Capture the cell that displays the provided text and extract its (x, y) central coordinate. 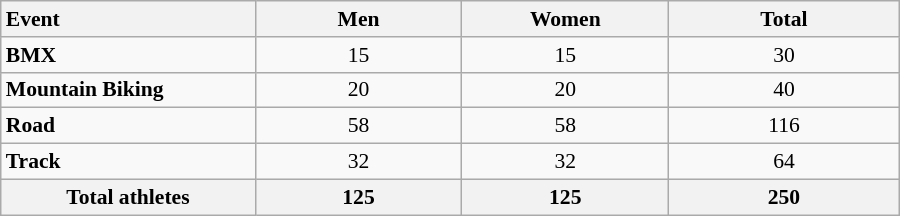
Road (128, 126)
Total athletes (128, 197)
40 (784, 90)
Event (128, 19)
30 (784, 55)
BMX (128, 55)
Men (358, 19)
Total (784, 19)
Mountain Biking (128, 90)
Women (566, 19)
64 (784, 162)
Track (128, 162)
116 (784, 126)
250 (784, 197)
